Output the [x, y] coordinate of the center of the cell containing the given text.  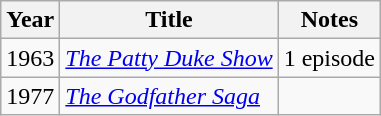
Title [169, 20]
The Godfather Saga [169, 96]
1 episode [329, 58]
1977 [30, 96]
The Patty Duke Show [169, 58]
Notes [329, 20]
1963 [30, 58]
Year [30, 20]
